Return (X, Y) of the center of cell containing provided text 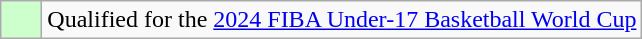
Qualified for the 2024 FIBA Under-17 Basketball World Cup (342, 20)
